Determine the (X, Y) coordinate at the center of the cell enclosing the given text.  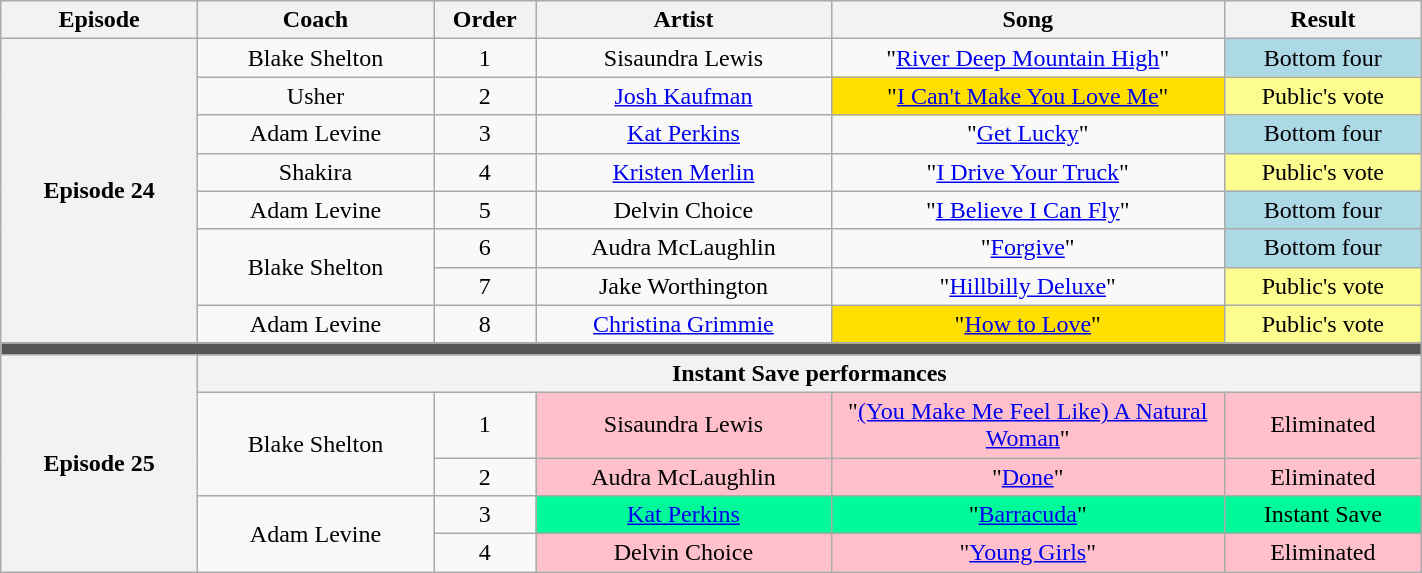
Artist (684, 20)
"I Drive Your Truck" (1028, 172)
"I Believe I Can Fly" (1028, 210)
Order (485, 20)
"Done" (1028, 477)
Coach (315, 20)
"I Can't Make You Love Me" (1028, 96)
Song (1028, 20)
"River Deep Mountain High" (1028, 58)
Instant Save (1322, 515)
Christina Grimmie (684, 324)
Shakira (315, 172)
"Forgive" (1028, 248)
"Barracuda" (1028, 515)
"Hillbilly Deluxe" (1028, 286)
7 (485, 286)
Result (1322, 20)
Usher (315, 96)
Jake Worthington (684, 286)
Kristen Merlin (684, 172)
8 (485, 324)
Episode 24 (100, 191)
Instant Save performances (809, 373)
"Get Lucky" (1028, 134)
Episode (100, 20)
Josh Kaufman (684, 96)
"Young Girls" (1028, 553)
6 (485, 248)
"(You Make Me Feel Like) A Natural Woman" (1028, 424)
Episode 25 (100, 462)
5 (485, 210)
"How to Love" (1028, 324)
